Identify which cell holds the provided text, then report its (X, Y) central coordinate. 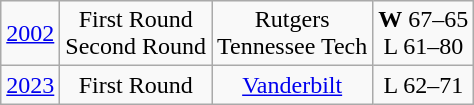
2002 (30, 34)
Vanderbilt (292, 85)
RutgersTennessee Tech (292, 34)
2023 (30, 85)
L 62–71 (424, 85)
W 67–65L 61–80 (424, 34)
First RoundSecond Round (136, 34)
First Round (136, 85)
